Search for the cell housing the specified text and yield its [x, y] center coordinate. 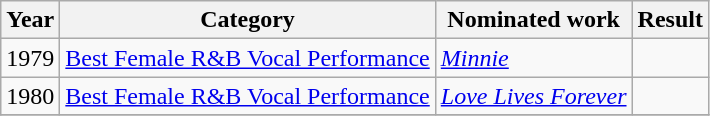
Love Lives Forever [534, 96]
Nominated work [534, 20]
1979 [30, 58]
Minnie [534, 58]
Year [30, 20]
1980 [30, 96]
Result [670, 20]
Category [248, 20]
